Return [x, y] of the center of cell containing provided text 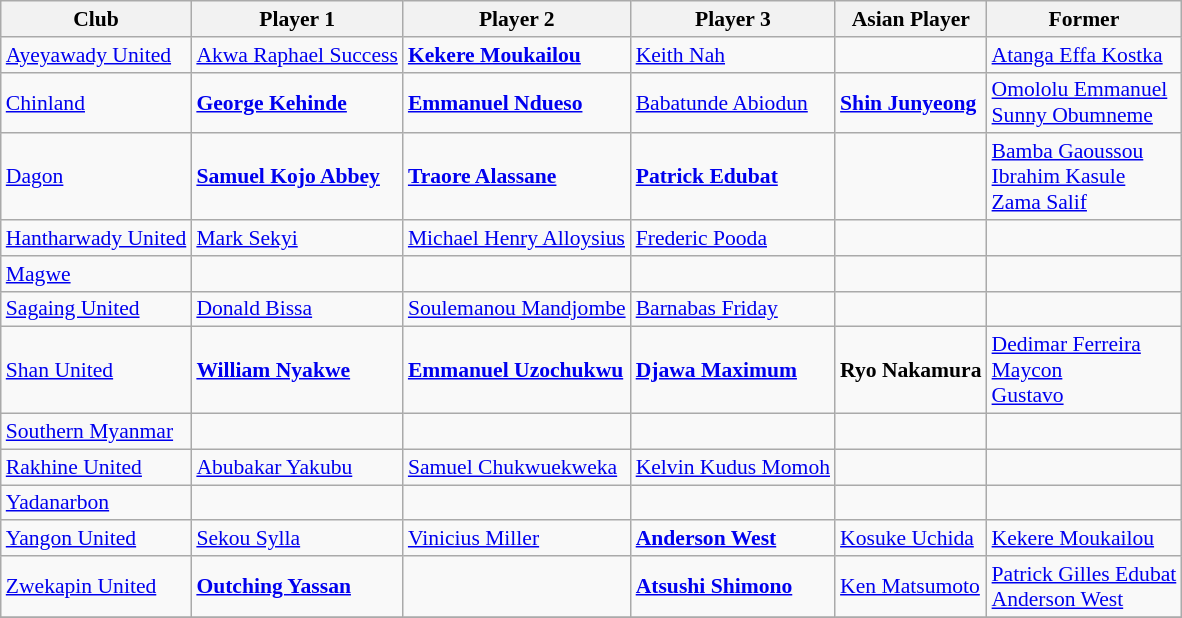
Vinicius Miller [517, 539]
Player 2 [517, 19]
Mark Sekyi [297, 238]
Atsushi Shimono [733, 586]
Atanga Effa Kostka [1084, 55]
Patrick Edubat [733, 178]
Chinland [96, 102]
Dedimar Ferreira Maycon Gustavo [1084, 370]
Bamba Gaoussou Ibrahim Kasule Zama Salif [1084, 178]
Omololu Emmanuel Sunny Obumneme [1084, 102]
Shan United [96, 370]
Barnabas Friday [733, 309]
Emmanuel Uzochukwu [517, 370]
Frederic Pooda [733, 238]
Shin Junyeong [911, 102]
Hantharwady United [96, 238]
Sekou Sylla [297, 539]
Yangon United [96, 539]
Emmanuel Ndueso [517, 102]
Southern Myanmar [96, 432]
George Kehinde [297, 102]
Samuel Kojo Abbey [297, 178]
Ayeyawady United [96, 55]
Club [96, 19]
Samuel Chukwuekweka [517, 467]
Asian Player [911, 19]
Keith Nah [733, 55]
Kosuke Uchida [911, 539]
Traore Alassane [517, 178]
Soulemanou Mandjombe [517, 309]
Ken Matsumoto [911, 586]
Magwe [96, 274]
Djawa Maximum [733, 370]
Outching Yassan [297, 586]
Kelvin Kudus Momoh [733, 467]
Yadanarbon [96, 503]
Rakhine United [96, 467]
Abubakar Yakubu [297, 467]
Donald Bissa [297, 309]
Akwa Raphael Success [297, 55]
Sagaing United [96, 309]
Player 3 [733, 19]
Ryo Nakamura [911, 370]
Anderson West [733, 539]
William Nyakwe [297, 370]
Babatunde Abiodun [733, 102]
Dagon [96, 178]
Michael Henry Alloysius [517, 238]
Former [1084, 19]
Zwekapin United [96, 586]
Player 1 [297, 19]
Patrick Gilles Edubat Anderson West [1084, 586]
